Detect which cell encompasses the target text, then output its (X, Y) center coordinate. 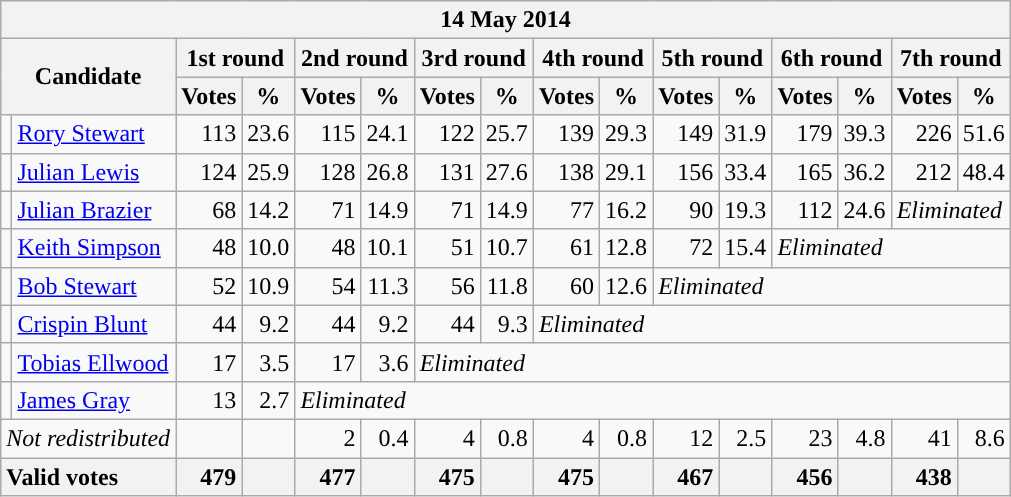
128 (328, 172)
131 (447, 172)
14.2 (268, 210)
27.6 (506, 172)
Bob Stewart (94, 286)
13 (209, 400)
90 (686, 210)
29.3 (626, 134)
23.6 (268, 134)
3rd round (474, 58)
10.1 (388, 248)
24.6 (864, 210)
226 (924, 134)
122 (447, 134)
138 (566, 172)
Julian Lewis (94, 172)
3.5 (268, 362)
115 (328, 134)
2.7 (268, 400)
Julian Brazier (94, 210)
467 (686, 477)
54 (328, 286)
26.8 (388, 172)
19.3 (746, 210)
1st round (236, 58)
14 May 2014 (506, 20)
Not redistributed (88, 438)
12.8 (626, 248)
179 (805, 134)
60 (566, 286)
56 (447, 286)
31.9 (746, 134)
124 (209, 172)
477 (328, 477)
41 (924, 438)
15.4 (746, 248)
25.7 (506, 134)
52 (209, 286)
3.6 (388, 362)
29.1 (626, 172)
4.8 (864, 438)
2nd round (354, 58)
10.0 (268, 248)
Valid votes (88, 477)
James Gray (94, 400)
8.6 (984, 438)
33.4 (746, 172)
6th round (832, 58)
438 (924, 477)
10.7 (506, 248)
36.2 (864, 172)
2 (328, 438)
12.6 (626, 286)
25.9 (268, 172)
112 (805, 210)
Tobias Ellwood (94, 362)
10.9 (268, 286)
Keith Simpson (94, 248)
61 (566, 248)
9.3 (506, 324)
39.3 (864, 134)
0.4 (388, 438)
149 (686, 134)
212 (924, 172)
11.8 (506, 286)
16.2 (626, 210)
113 (209, 134)
456 (805, 477)
7th round (950, 58)
5th round (712, 58)
156 (686, 172)
51.6 (984, 134)
77 (566, 210)
165 (805, 172)
Candidate (88, 77)
Rory Stewart (94, 134)
12 (686, 438)
11.3 (388, 286)
23 (805, 438)
48.4 (984, 172)
72 (686, 248)
68 (209, 210)
139 (566, 134)
2.5 (746, 438)
479 (209, 477)
51 (447, 248)
4th round (592, 58)
24.1 (388, 134)
Crispin Blunt (94, 324)
